Determine the [X, Y] coordinate at the center of the cell enclosing the given text.  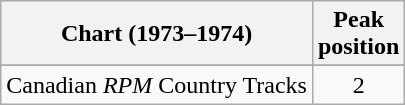
Peakposition [358, 34]
2 [358, 85]
Canadian RPM Country Tracks [157, 85]
Chart (1973–1974) [157, 34]
